Extract the (X, Y) coordinate from the center of the cell holding the provided text.  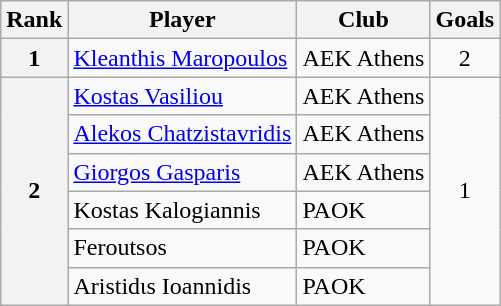
Alekos Chatzistavridis (182, 134)
Player (182, 20)
Kleanthis Maropoulos (182, 58)
Feroutsos (182, 248)
Goals (465, 20)
Kostas Vasiliou (182, 96)
Giorgos Gasparis (182, 172)
Aristidιs Ioannidis (182, 286)
Rank (34, 20)
Kostas Kalogiannis (182, 210)
Club (364, 20)
